Capture the cell that displays the provided text and extract its (x, y) central coordinate. 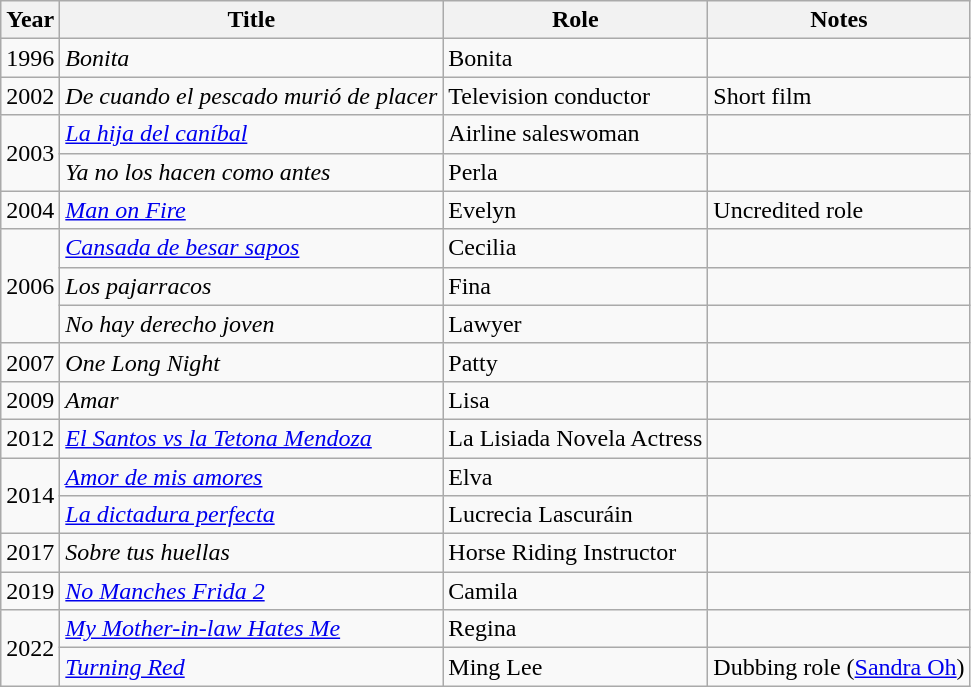
No Manches Frida 2 (252, 591)
Man on Fire (252, 210)
El Santos vs la Tetona Mendoza (252, 438)
Title (252, 20)
2007 (30, 362)
De cuando el pescado murió de placer (252, 96)
2014 (30, 496)
Year (30, 20)
Lisa (576, 400)
2017 (30, 553)
La hija del caníbal (252, 134)
Ming Lee (576, 667)
Regina (576, 629)
One Long Night (252, 362)
Airline saleswoman (576, 134)
Amar (252, 400)
Lucrecia Lascuráin (576, 515)
Camila (576, 591)
2003 (30, 153)
2004 (30, 210)
Evelyn (576, 210)
Television conductor (576, 96)
Elva (576, 477)
Cansada de besar sapos (252, 248)
My Mother-in-law Hates Me (252, 629)
Ya no los hacen como antes (252, 172)
Los pajarracos (252, 286)
Sobre tus huellas (252, 553)
2006 (30, 286)
No hay derecho joven (252, 324)
Notes (839, 20)
Short film (839, 96)
1996 (30, 58)
Horse Riding Instructor (576, 553)
Cecilia (576, 248)
Role (576, 20)
La Lisiada Novela Actress (576, 438)
Dubbing role (Sandra Oh) (839, 667)
Fina (576, 286)
La dictadura perfecta (252, 515)
Patty (576, 362)
Perla (576, 172)
Amor de mis amores (252, 477)
Lawyer (576, 324)
2009 (30, 400)
2022 (30, 648)
Turning Red (252, 667)
Uncredited role (839, 210)
2002 (30, 96)
2019 (30, 591)
2012 (30, 438)
